Determine the [X, Y] coordinate at the center of the cell enclosing the given text.  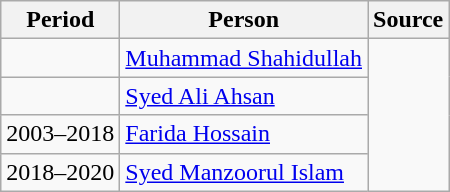
Farida Hossain [244, 134]
2003–2018 [60, 134]
Source [408, 20]
Syed Manzoorul Islam [244, 172]
Muhammad Shahidullah [244, 58]
Person [244, 20]
Period [60, 20]
2018–2020 [60, 172]
Syed Ali Ahsan [244, 96]
